Search for the cell housing the specified text and yield its (X, Y) center coordinate. 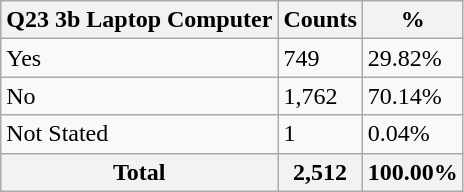
Total (140, 172)
1 (320, 134)
29.82% (412, 58)
0.04% (412, 134)
Counts (320, 20)
749 (320, 58)
Yes (140, 58)
1,762 (320, 96)
100.00% (412, 172)
Not Stated (140, 134)
No (140, 96)
% (412, 20)
2,512 (320, 172)
70.14% (412, 96)
Q23 3b Laptop Computer (140, 20)
